Search for the cell housing the specified text and yield its (X, Y) center coordinate. 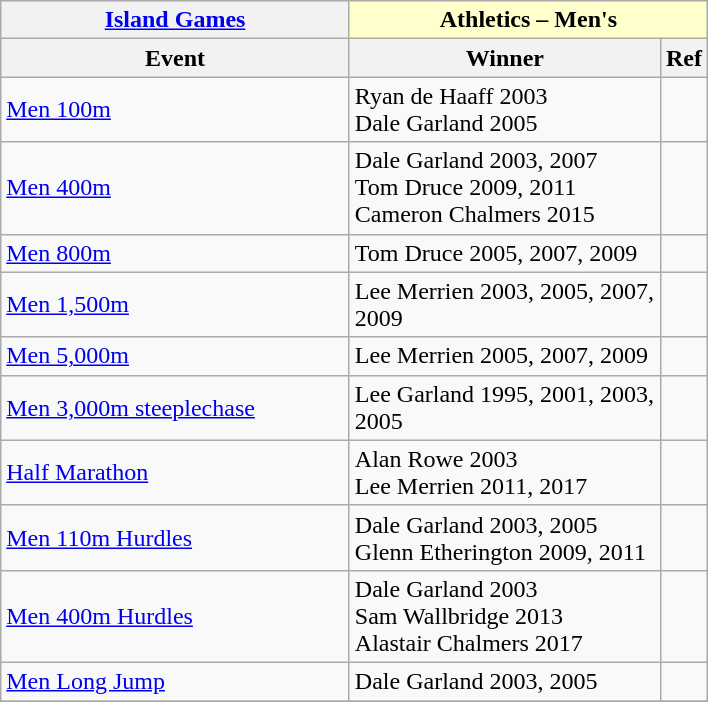
Winner (504, 58)
Men 5,000m (176, 356)
Men 400m Hurdles (176, 616)
Lee Garland 1995, 2001, 2003, 2005 (504, 408)
Dale Garland 2003, 2005 (504, 681)
Men 400m (176, 188)
Men Long Jump (176, 681)
Men 3,000m steeplechase (176, 408)
Dale Garland 2003, 2005 Glenn Etherington 2009, 2011 (504, 538)
Half Marathon (176, 472)
Event (176, 58)
Tom Druce 2005, 2007, 2009 (504, 253)
Dale Garland 2003 Sam Wallbridge 2013 Alastair Chalmers 2017 (504, 616)
Men 1,500m (176, 304)
Dale Garland 2003, 2007 Tom Druce 2009, 2011 Cameron Chalmers 2015 (504, 188)
Lee Merrien 2003, 2005, 2007, 2009 (504, 304)
Ref (684, 58)
Men 110m Hurdles (176, 538)
Island Games (176, 20)
Alan Rowe 2003 Lee Merrien 2011, 2017 (504, 472)
Ryan de Haaff 2003 Dale Garland 2005 (504, 110)
Athletics – Men's (528, 20)
Men 100m (176, 110)
Lee Merrien 2005, 2007, 2009 (504, 356)
Men 800m (176, 253)
